Pinpoint the cell where the given text exists, returning its [X, Y] midpoint coordinate. 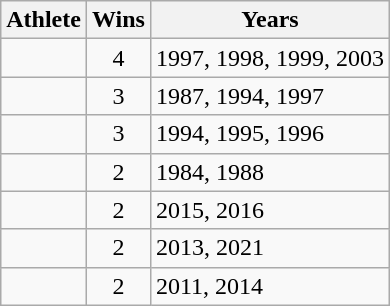
Athlete [44, 20]
1984, 1988 [270, 172]
Years [270, 20]
2013, 2021 [270, 248]
1987, 1994, 1997 [270, 96]
1997, 1998, 1999, 2003 [270, 58]
1994, 1995, 1996 [270, 134]
Wins [118, 20]
2015, 2016 [270, 210]
2011, 2014 [270, 286]
4 [118, 58]
